Find where the given text appears and provide that cell's center as [x, y] coordinate. 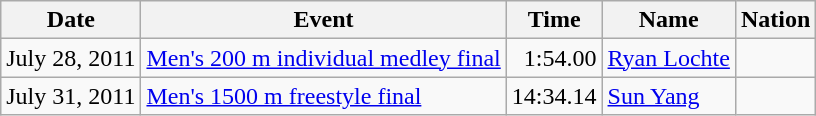
Men's 200 m individual medley final [324, 58]
Date [71, 20]
July 31, 2011 [71, 96]
Event [324, 20]
Men's 1500 m freestyle final [324, 96]
Nation [775, 20]
1:54.00 [554, 58]
July 28, 2011 [71, 58]
Sun Yang [668, 96]
Ryan Lochte [668, 58]
Time [554, 20]
14:34.14 [554, 96]
Name [668, 20]
